Search for the cell housing the specified text and yield its [X, Y] center coordinate. 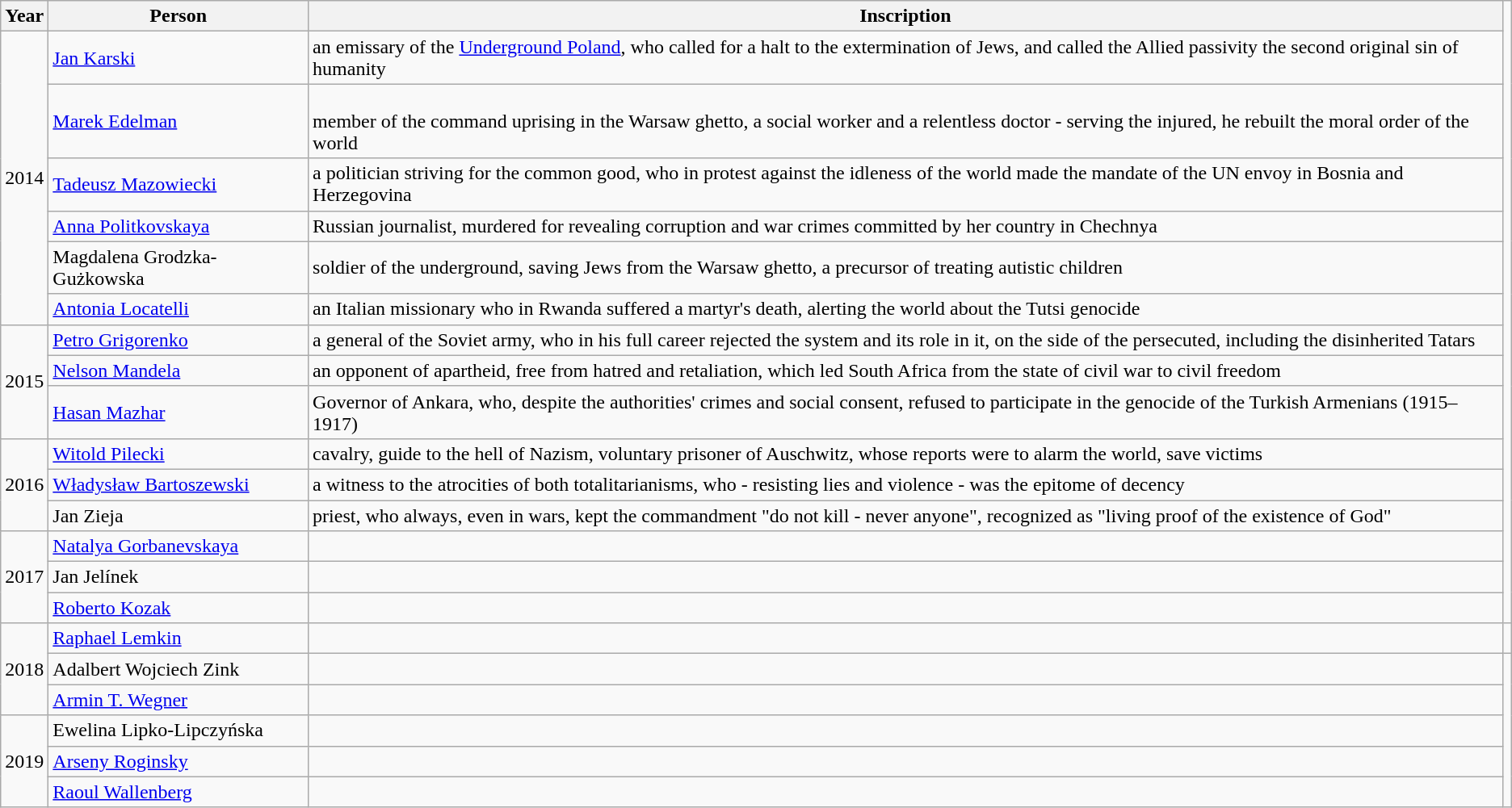
2015 [24, 381]
2018 [24, 669]
Petro Grigorenko [178, 340]
Witold Pilecki [178, 454]
2014 [24, 178]
Nelson Mandela [178, 371]
Tadeusz Mazowiecki [178, 184]
Jan Karski [178, 58]
priest, who always, even in wars, kept the commandment "do not kill - never anyone", recognized as "living proof of the existence of God" [906, 516]
Arseny Roginsky [178, 761]
Year [24, 16]
Natalya Gorbanevskaya [178, 546]
Magdalena Grodzka-Gużkowska [178, 268]
cavalry, guide to the hell of Nazism, voluntary prisoner of Auschwitz, whose reports were to alarm the world, save victims [906, 454]
Inscription [906, 16]
an opponent of apartheid, free from hatred and retaliation, which led South Africa from the state of civil war to civil freedom [906, 371]
Person [178, 16]
Jan Jelínek [178, 577]
Jan Zieja [178, 516]
soldier of the underground, saving Jews from the Warsaw ghetto, a precursor of treating autistic children [906, 268]
Władysław Bartoszewski [178, 484]
a witness to the atrocities of both totalitarianisms, who - resisting lies and violence - was the epitome of decency [906, 484]
Anna Politkovskaya [178, 226]
2019 [24, 761]
an Italian missionary who in Rwanda suffered a martyr's death, alerting the world about the Tutsi genocide [906, 309]
Hasan Mazhar [178, 412]
Marek Edelman [178, 121]
Raoul Wallenberg [178, 792]
Raphael Lemkin [178, 638]
Ewelina Lipko-Lipczyńska [178, 731]
Antonia Locatelli [178, 309]
Roberto Kozak [178, 608]
Russian journalist, murdered for revealing corruption and war crimes committed by her country in Chechnya [906, 226]
2016 [24, 484]
Armin T. Wegner [178, 700]
2017 [24, 577]
Adalbert Wojciech Zink [178, 669]
